Locate the cell with the specified text and output its (X, Y) center coordinate. 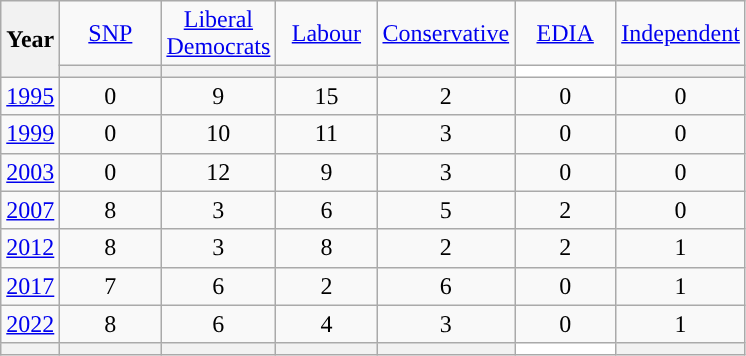
10 (218, 134)
2007 (30, 210)
11 (326, 134)
Conservative (446, 34)
2012 (30, 248)
Independent (681, 34)
1995 (30, 96)
5 (446, 210)
12 (218, 172)
7 (110, 286)
2003 (30, 172)
15 (326, 96)
Year (30, 39)
1999 (30, 134)
Labour (326, 34)
2022 (30, 324)
4 (326, 324)
2017 (30, 286)
Liberal Democrats (218, 34)
EDIA (566, 34)
SNP (110, 34)
